Identify which cell holds the provided text, then report its (x, y) central coordinate. 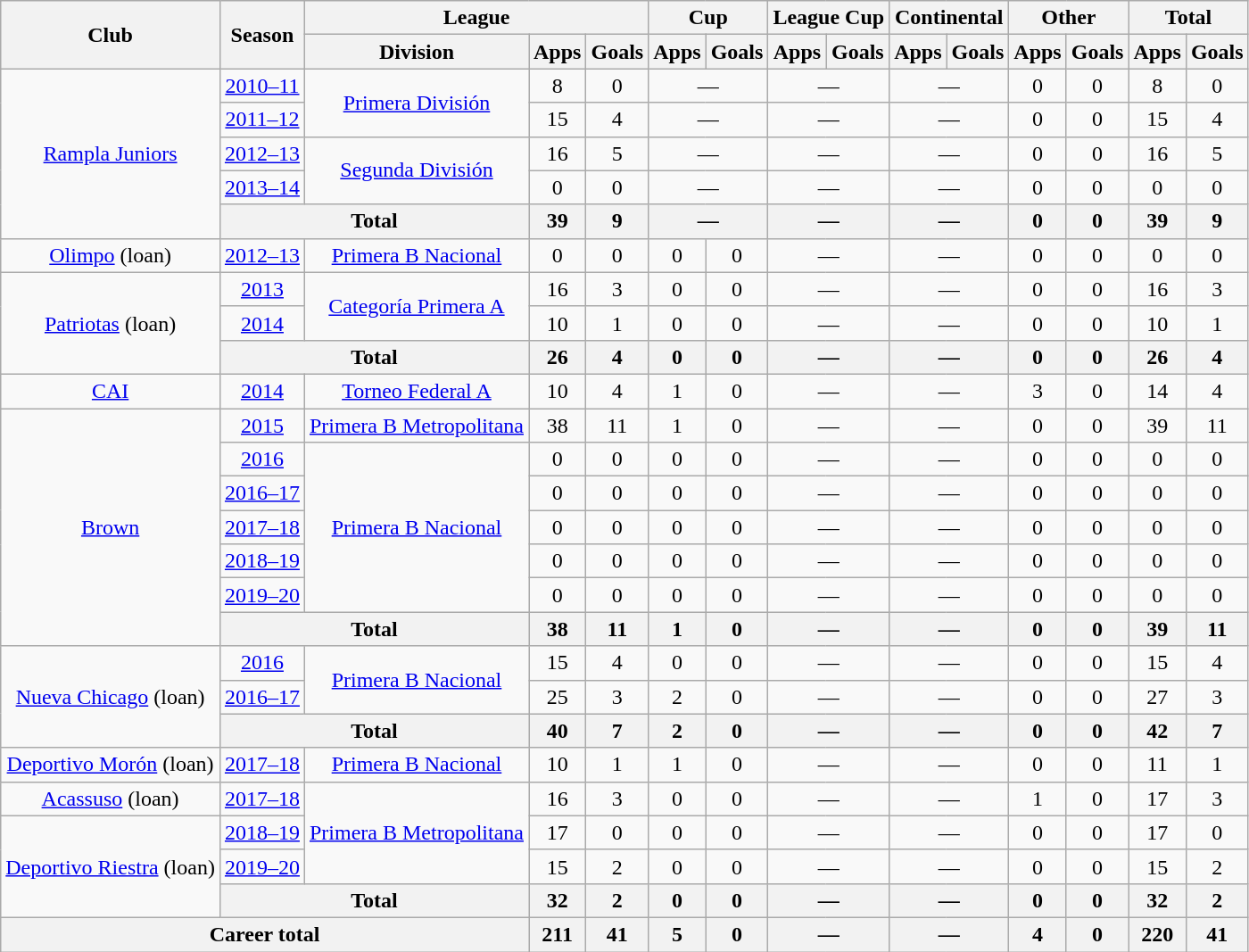
2013 (262, 289)
2011–12 (262, 120)
42 (1157, 731)
Deportivo Riestra (loan) (111, 866)
Brown (111, 527)
211 (557, 934)
Cup (708, 18)
Categoría Primera A (416, 306)
Continental (949, 18)
Acassuso (loan) (111, 799)
League (476, 18)
Division (416, 52)
Other (1069, 18)
League Cup (829, 18)
Nueva Chicago (loan) (111, 697)
2010–11 (262, 86)
Deportivo Morón (loan) (111, 765)
Torneo Federal A (416, 391)
40 (557, 731)
220 (1157, 934)
Segunda División (416, 170)
27 (1157, 697)
Rampla Juniors (111, 153)
2013–14 (262, 187)
CAI (111, 391)
Patriotas (loan) (111, 323)
Career total (265, 934)
14 (1157, 391)
Season (262, 35)
2015 (262, 426)
Club (111, 35)
Primera División (416, 103)
25 (557, 697)
Olimpo (loan) (111, 255)
